Capture the cell that displays the provided text and extract its [X, Y] central coordinate. 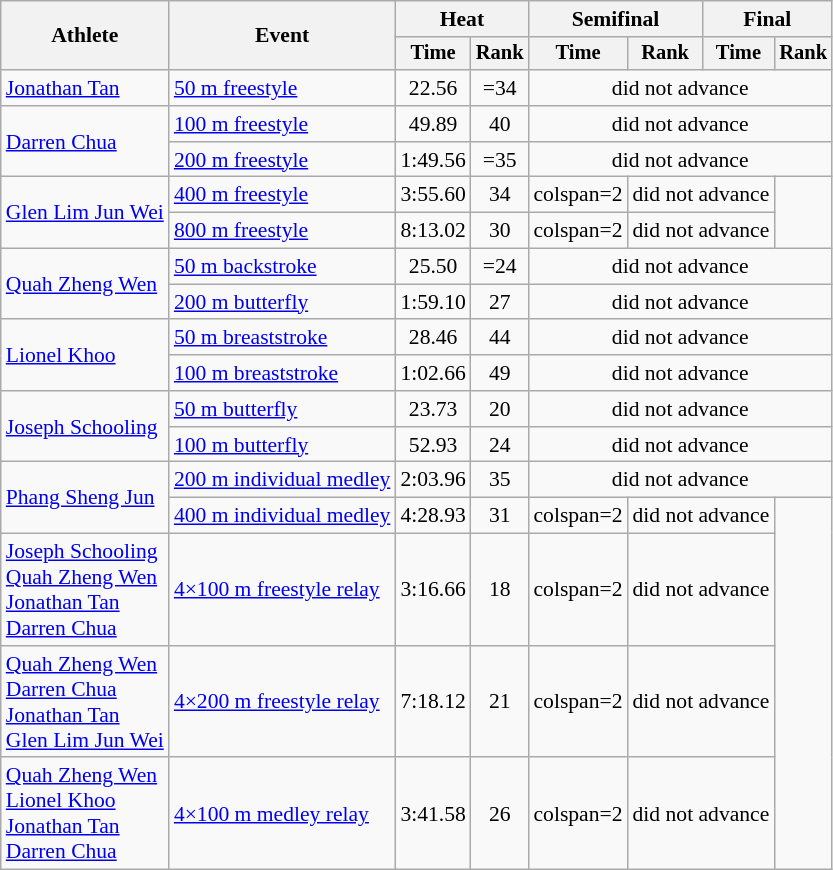
Athlete [85, 36]
Event [282, 36]
34 [500, 195]
4×200 m freestyle relay [282, 702]
22.56 [432, 88]
28.46 [432, 338]
=35 [500, 160]
7:18.12 [432, 702]
27 [500, 302]
40 [500, 124]
24 [500, 445]
=34 [500, 88]
100 m breaststroke [282, 373]
Semifinal [615, 19]
1:02.66 [432, 373]
50 m backstroke [282, 267]
Glen Lim Jun Wei [85, 212]
100 m butterfly [282, 445]
50 m freestyle [282, 88]
20 [500, 409]
26 [500, 814]
18 [500, 590]
50 m butterfly [282, 409]
3:55.60 [432, 195]
Heat [462, 19]
3:41.58 [432, 814]
4×100 m medley relay [282, 814]
Jonathan Tan [85, 88]
1:49.56 [432, 160]
49 [500, 373]
Joseph SchoolingQuah Zheng WenJonathan TanDarren Chua [85, 590]
35 [500, 480]
200 m freestyle [282, 160]
100 m freestyle [282, 124]
3:16.66 [432, 590]
Lionel Khoo [85, 356]
52.93 [432, 445]
Final [768, 19]
200 m individual medley [282, 480]
Quah Zheng WenDarren ChuaJonathan TanGlen Lim Jun Wei [85, 702]
200 m butterfly [282, 302]
=24 [500, 267]
25.50 [432, 267]
Joseph Schooling [85, 426]
44 [500, 338]
8:13.02 [432, 231]
23.73 [432, 409]
21 [500, 702]
Phang Sheng Jun [85, 498]
49.89 [432, 124]
30 [500, 231]
Quah Zheng WenLionel KhooJonathan TanDarren Chua [85, 814]
800 m freestyle [282, 231]
400 m individual medley [282, 516]
Darren Chua [85, 142]
2:03.96 [432, 480]
400 m freestyle [282, 195]
4×100 m freestyle relay [282, 590]
Quah Zheng Wen [85, 284]
1:59.10 [432, 302]
31 [500, 516]
50 m breaststroke [282, 338]
4:28.93 [432, 516]
